Return the (X, Y) coordinate for the center point of the cell that contains the specified text.  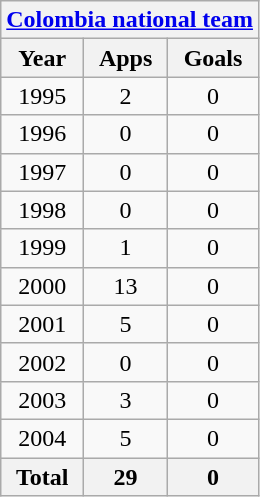
2003 (42, 400)
1997 (42, 172)
2000 (42, 286)
Goals (214, 58)
1 (126, 248)
29 (126, 477)
1999 (42, 248)
2 (126, 96)
2001 (42, 324)
2002 (42, 362)
2004 (42, 438)
1995 (42, 96)
1998 (42, 210)
Year (42, 58)
Colombia national team (130, 20)
Apps (126, 58)
13 (126, 286)
3 (126, 400)
Total (42, 477)
1996 (42, 134)
